Extract the (x, y) coordinate from the center of the cell holding the provided text.  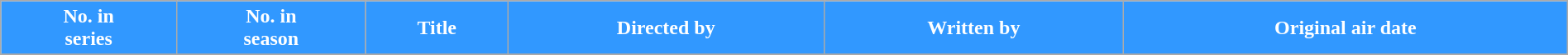
No. inseason (271, 28)
Title (437, 28)
Original air date (1345, 28)
Directed by (666, 28)
No. inseries (89, 28)
Written by (973, 28)
